From the cell containing the given text, extract its center point as [x, y] coordinate. 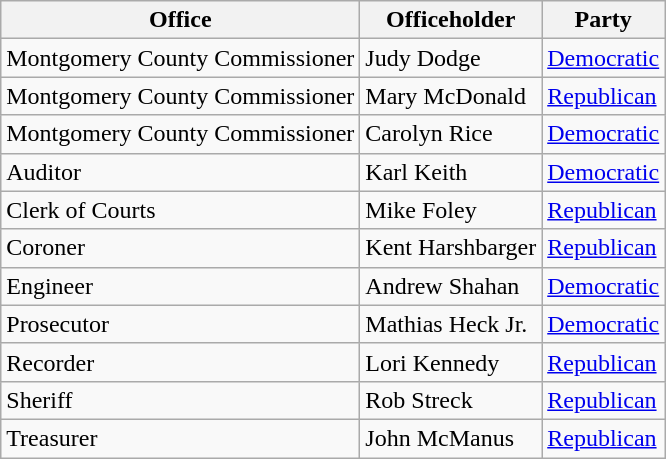
Clerk of Courts [180, 210]
Rob Streck [451, 400]
Andrew Shahan [451, 286]
Office [180, 20]
Prosecutor [180, 324]
Party [604, 20]
John McManus [451, 438]
Engineer [180, 286]
Mary McDonald [451, 96]
Sheriff [180, 400]
Carolyn Rice [451, 134]
Treasurer [180, 438]
Karl Keith [451, 172]
Coroner [180, 248]
Kent Harshbarger [451, 248]
Mike Foley [451, 210]
Mathias Heck Jr. [451, 324]
Judy Dodge [451, 58]
Officeholder [451, 20]
Lori Kennedy [451, 362]
Recorder [180, 362]
Auditor [180, 172]
